Determine the [x, y] coordinate at the center of the cell enclosing the given text.  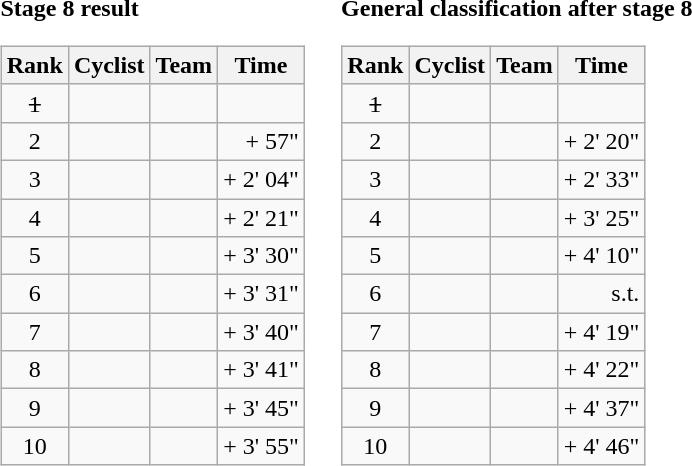
+ 2' 21" [262, 217]
+ 4' 22" [602, 370]
s.t. [602, 294]
+ 3' 40" [262, 332]
+ 3' 30" [262, 256]
+ 4' 10" [602, 256]
+ 3' 25" [602, 217]
+ 4' 37" [602, 408]
+ 4' 19" [602, 332]
+ 3' 31" [262, 294]
+ 3' 41" [262, 370]
+ 3' 45" [262, 408]
+ 2' 20" [602, 141]
+ 4' 46" [602, 446]
+ 2' 33" [602, 179]
+ 2' 04" [262, 179]
+ 57" [262, 141]
+ 3' 55" [262, 446]
